Detect which cell encompasses the target text, then output its [x, y] center coordinate. 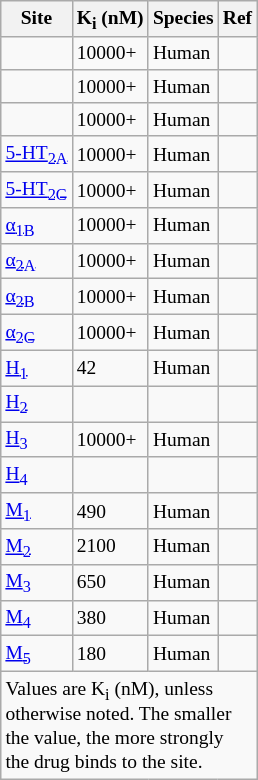
Site [36, 19]
α2B [36, 297]
H1 [36, 368]
380 [110, 618]
Species [183, 19]
α2C [36, 333]
H4 [36, 475]
Ref [238, 19]
M2 [36, 547]
M3 [36, 582]
650 [110, 582]
α1B [36, 226]
42 [110, 368]
Values are Ki (nM), unless otherwise noted. The smaller the value, the more strongly the drug binds to the site. [129, 725]
Ki (nM) [110, 19]
M1 [36, 511]
490 [110, 511]
5-HT2C [36, 190]
5-HT2A [36, 154]
H3 [36, 440]
H2 [36, 404]
180 [110, 654]
M5 [36, 654]
M4 [36, 618]
2100 [110, 547]
α2A [36, 261]
